Pinpoint the cell where the given text exists, returning its (X, Y) midpoint coordinate. 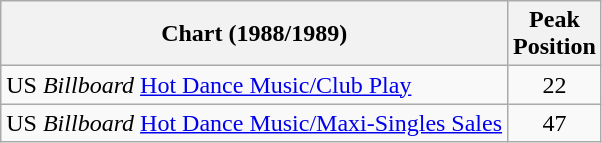
22 (555, 85)
US Billboard Hot Dance Music/Club Play (254, 85)
US Billboard Hot Dance Music/Maxi-Singles Sales (254, 123)
Chart (1988/1989) (254, 34)
PeakPosition (555, 34)
47 (555, 123)
